Output the [X, Y] coordinate of the center of the cell containing the given text.  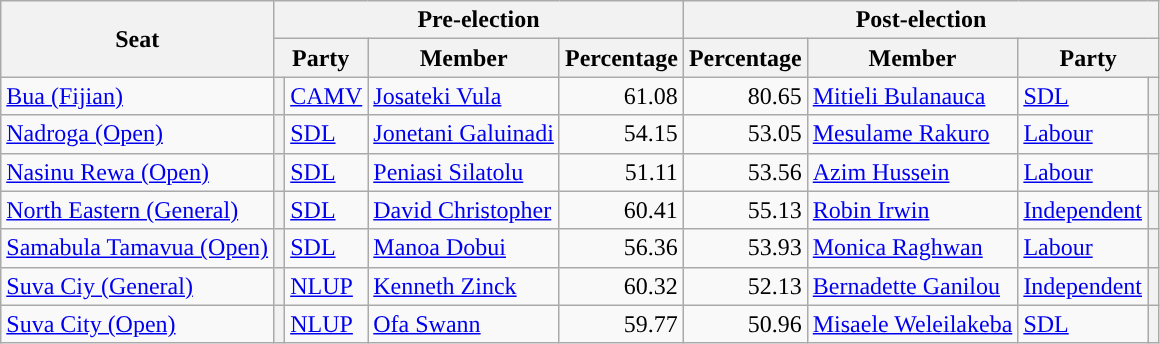
Bernadette Ganilou [912, 286]
56.36 [621, 248]
Azim Hussein [912, 172]
Robin Irwin [912, 210]
52.13 [745, 286]
Monica Raghwan [912, 248]
51.11 [621, 172]
Seat [138, 39]
50.96 [745, 324]
59.77 [621, 324]
Kenneth Zinck [464, 286]
Jonetani Galuinadi [464, 134]
Nadroga (Open) [138, 134]
Post-election [920, 20]
CAMV [326, 96]
Misaele Weleilakeba [912, 324]
60.32 [621, 286]
54.15 [621, 134]
Samabula Tamavua (Open) [138, 248]
Suva Ciy (General) [138, 286]
60.41 [621, 210]
Suva City (Open) [138, 324]
61.08 [621, 96]
Mitieli Bulanauca [912, 96]
Josateki Vula [464, 96]
53.56 [745, 172]
Bua (Fijian) [138, 96]
53.93 [745, 248]
David Christopher [464, 210]
North Eastern (General) [138, 210]
53.05 [745, 134]
Nasinu Rewa (Open) [138, 172]
Ofa Swann [464, 324]
Pre-election [479, 20]
Mesulame Rakuro [912, 134]
55.13 [745, 210]
80.65 [745, 96]
Peniasi Silatolu [464, 172]
Manoa Dobui [464, 248]
